Find where the given text appears and provide that cell's center as [X, Y] coordinate. 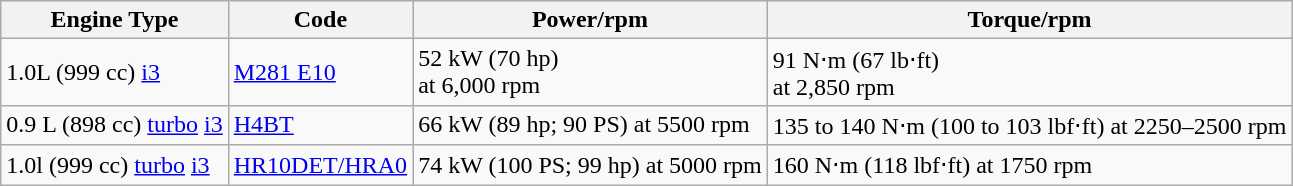
1.0l (999 cc) turbo i3 [114, 165]
1.0L (999 cc) i3 [114, 72]
Torque/rpm [1030, 20]
M281 E10 [320, 72]
52 kW (70 hp)at 6,000 rpm [590, 72]
H4BT [320, 125]
Code [320, 20]
0.9 L (898 cc) turbo i3 [114, 125]
66 kW (89 hp; 90 PS) at 5500 rpm [590, 125]
HR10DET/HRA0 [320, 165]
74 kW (100 PS; 99 hp) at 5000 rpm [590, 165]
91 N⋅m (67 lb⋅ft)at 2,850 rpm [1030, 72]
Engine Type [114, 20]
160 N⋅m (118 lbf⋅ft) at 1750 rpm [1030, 165]
135 to 140 N⋅m (100 to 103 lbf⋅ft) at 2250–2500 rpm [1030, 125]
Power/rpm [590, 20]
